Capture the cell that displays the provided text and extract its (X, Y) central coordinate. 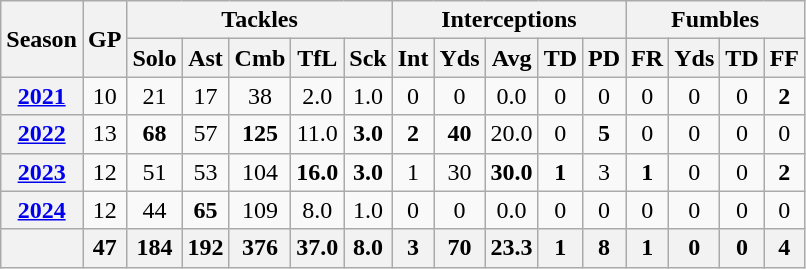
Tackles (260, 20)
40 (460, 134)
57 (206, 134)
FF (784, 58)
2021 (42, 96)
53 (206, 172)
21 (154, 96)
4 (784, 248)
10 (104, 96)
44 (154, 210)
Sck (368, 58)
2.0 (318, 96)
8 (604, 248)
23.3 (512, 248)
Int (413, 58)
30.0 (512, 172)
2024 (42, 210)
Cmb (260, 58)
104 (260, 172)
37.0 (318, 248)
125 (260, 134)
2022 (42, 134)
Ast (206, 58)
Fumbles (716, 20)
Season (42, 39)
17 (206, 96)
47 (104, 248)
2023 (42, 172)
51 (154, 172)
109 (260, 210)
Solo (154, 58)
16.0 (318, 172)
11.0 (318, 134)
68 (154, 134)
30 (460, 172)
38 (260, 96)
TfL (318, 58)
FR (648, 58)
376 (260, 248)
192 (206, 248)
70 (460, 248)
PD (604, 58)
5 (604, 134)
20.0 (512, 134)
Interceptions (508, 20)
Avg (512, 58)
184 (154, 248)
65 (206, 210)
13 (104, 134)
GP (104, 39)
